Pinpoint the cell where the given text exists, returning its [x, y] midpoint coordinate. 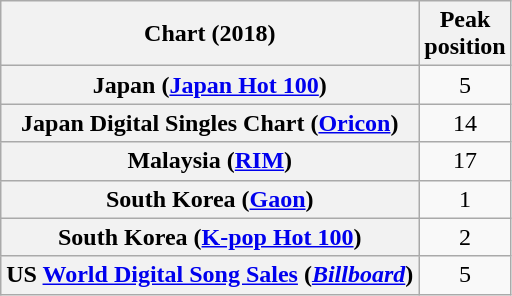
Malaysia (RIM) [210, 161]
17 [465, 161]
1 [465, 199]
Peakposition [465, 34]
South Korea (K-pop Hot 100) [210, 237]
Japan (Japan Hot 100) [210, 85]
South Korea (Gaon) [210, 199]
2 [465, 237]
Japan Digital Singles Chart (Oricon) [210, 123]
14 [465, 123]
US World Digital Song Sales (Billboard) [210, 275]
Chart (2018) [210, 34]
